Locate the cell with the specified text and output its [x, y] center coordinate. 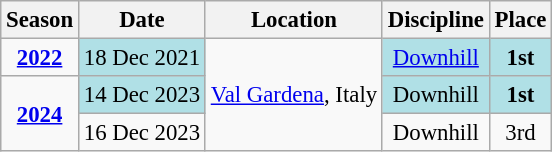
16 Dec 2023 [142, 133]
18 Dec 2021 [142, 58]
Date [142, 20]
14 Dec 2023 [142, 95]
Discipline [436, 20]
Val Gardena, Italy [294, 96]
Location [294, 20]
Season [40, 20]
2024 [40, 114]
3rd [520, 133]
Place [520, 20]
2022 [40, 58]
